Identify which cell holds the provided text, then report its [X, Y] central coordinate. 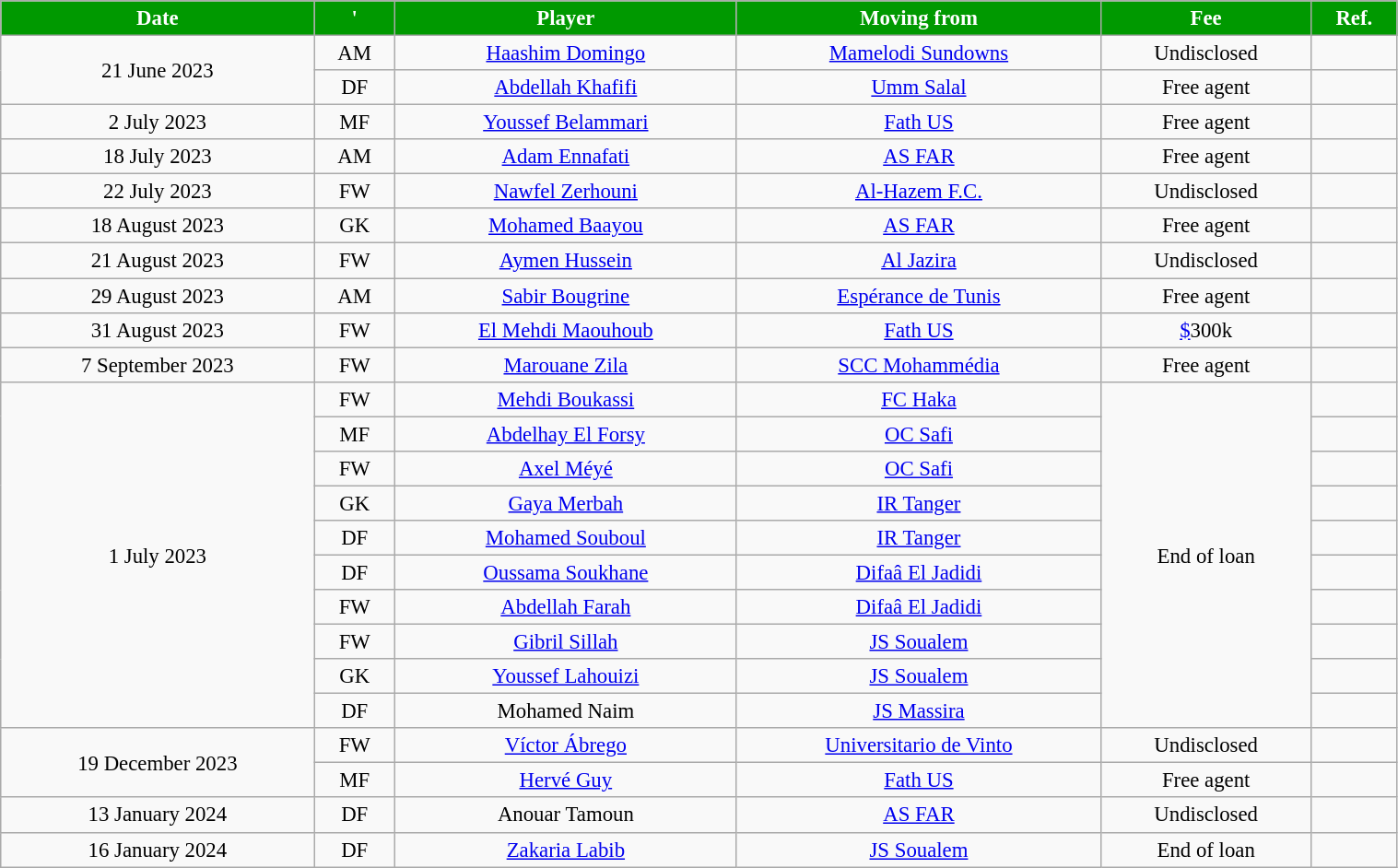
31 August 2023 [158, 330]
13 January 2024 [158, 815]
Sabir Bougrine [566, 296]
Espérance de Tunis [918, 296]
Haashim Domingo [566, 53]
18 July 2023 [158, 157]
22 July 2023 [158, 192]
El Mehdi Maouhoub [566, 330]
Mohamed Naim [566, 711]
Víctor Ábrego [566, 745]
18 August 2023 [158, 226]
Al Jazira [918, 261]
Anouar Tamoun [566, 815]
Ref. [1355, 18]
JS Massira [918, 711]
21 June 2023 [158, 70]
Mehdi Boukassi [566, 399]
Moving from [918, 18]
Adam Ennafati [566, 157]
Player [566, 18]
Umm Salal [918, 88]
29 August 2023 [158, 296]
Gaya Merbah [566, 503]
Date [158, 18]
16 January 2024 [158, 850]
FC Haka [918, 399]
1 July 2023 [158, 555]
Zakaria Labib [566, 850]
2 July 2023 [158, 123]
Al-Hazem F.C. [918, 192]
Mohamed Baayou [566, 226]
$300k [1206, 330]
Youssef Belammari [566, 123]
Abdellah Khafifi [566, 88]
Fee [1206, 18]
Abdelhay El Forsy [566, 434]
SCC Mohammédia [918, 365]
Gibril Sillah [566, 642]
Abdellah Farah [566, 607]
Axel Méyé [566, 469]
Oussama Soukhane [566, 572]
' [355, 18]
Aymen Hussein [566, 261]
Nawfel Zerhouni [566, 192]
Universitario de Vinto [918, 745]
Mamelodi Sundowns [918, 53]
Youssef Lahouizi [566, 676]
21 August 2023 [158, 261]
19 December 2023 [158, 763]
Marouane Zila [566, 365]
Hervé Guy [566, 780]
7 September 2023 [158, 365]
Mohamed Souboul [566, 538]
